Provide the (X, Y) coordinate of the cell's center where the given text is located.  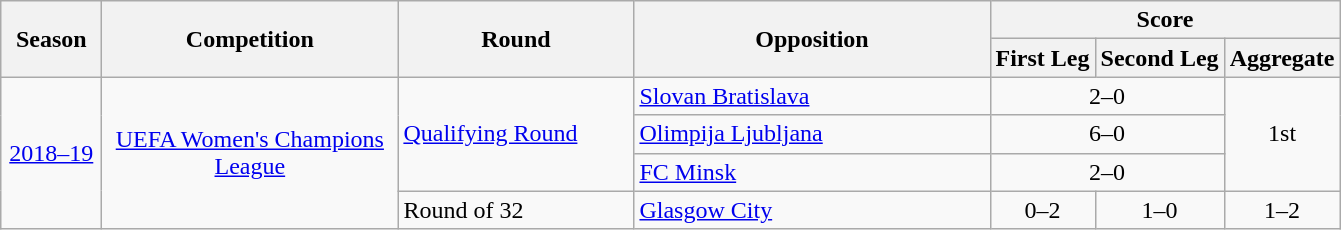
Aggregate (1282, 58)
2018–19 (52, 153)
1–0 (1160, 210)
Second Leg (1160, 58)
Opposition (812, 39)
UEFA Women's Champions League (250, 153)
0–2 (1042, 210)
Glasgow City (812, 210)
Slovan Bratislava (812, 96)
FC Minsk (812, 172)
Qualifying Round (516, 134)
1–2 (1282, 210)
First Leg (1042, 58)
6–0 (1107, 134)
Round of 32 (516, 210)
Season (52, 39)
Olimpija Ljubljana (812, 134)
Score (1165, 20)
Competition (250, 39)
1st (1282, 134)
Round (516, 39)
